From the cell containing the given text, extract its center point as [x, y] coordinate. 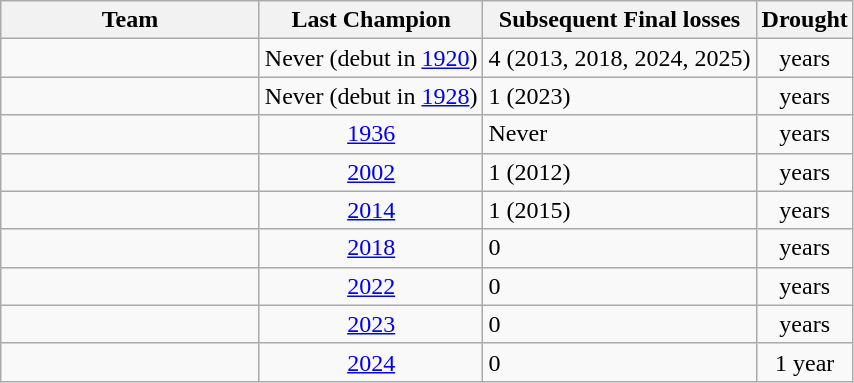
1 (2015) [620, 210]
1 year [804, 362]
1936 [371, 134]
2018 [371, 248]
1 (2023) [620, 96]
Last Champion [371, 20]
Subsequent Final losses [620, 20]
1 (2012) [620, 172]
Drought [804, 20]
4 (2013, 2018, 2024, 2025) [620, 58]
2024 [371, 362]
2014 [371, 210]
2023 [371, 324]
Never (debut in 1928) [371, 96]
Never (debut in 1920) [371, 58]
2022 [371, 286]
Never [620, 134]
Team [130, 20]
2002 [371, 172]
